Provide the [X, Y] coordinate of the cell's center where the given text is located.  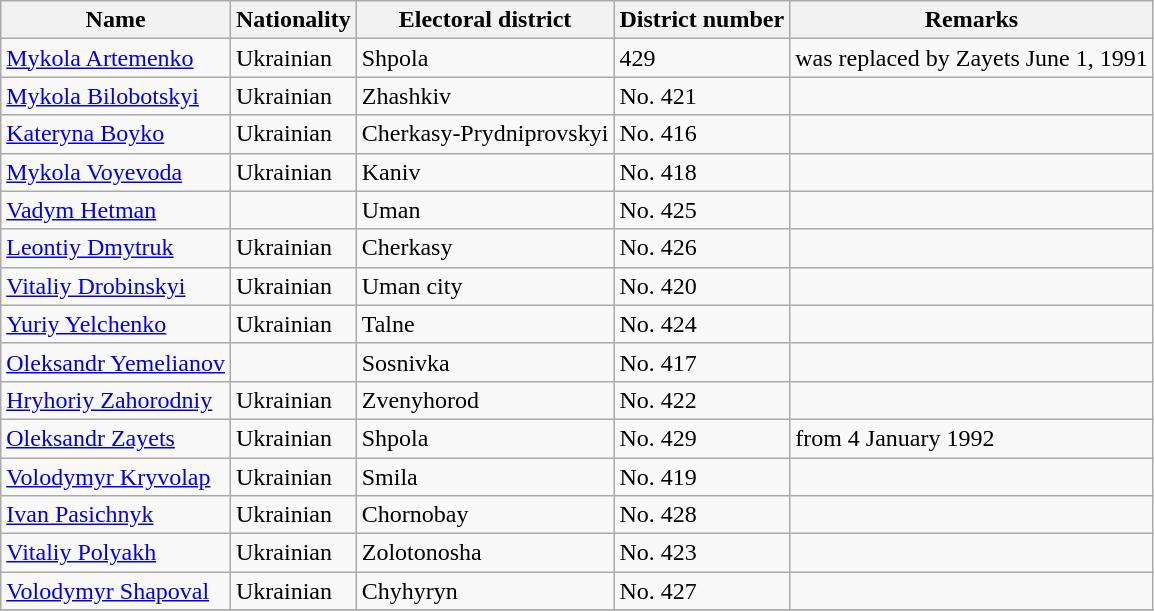
Mykola Artemenko [116, 58]
Talne [485, 324]
Oleksandr Yemelianov [116, 362]
No. 417 [702, 362]
Uman city [485, 286]
Smila [485, 477]
Zolotonosha [485, 553]
from 4 January 1992 [972, 438]
Leontiy Dmytruk [116, 248]
Kateryna Boyko [116, 134]
Yuriy Yelchenko [116, 324]
Nationality [293, 20]
No. 419 [702, 477]
Sosnivka [485, 362]
District number [702, 20]
Vitaliy Drobinskyi [116, 286]
Cherkasy-Prydniprovskyi [485, 134]
Mykola Bilobotskyi [116, 96]
Zhashkiv [485, 96]
No. 416 [702, 134]
Hryhoriy Zahorodniy [116, 400]
No. 423 [702, 553]
Electoral district [485, 20]
No. 426 [702, 248]
No. 424 [702, 324]
Vadym Hetman [116, 210]
429 [702, 58]
No. 428 [702, 515]
Chyhyryn [485, 591]
Oleksandr Zayets [116, 438]
No. 425 [702, 210]
Kaniv [485, 172]
Volodymyr Shapoval [116, 591]
Ivan Pasichnyk [116, 515]
No. 429 [702, 438]
Mykola Voyevoda [116, 172]
Vitaliy Polyakh [116, 553]
Chornobay [485, 515]
Name [116, 20]
No. 421 [702, 96]
was replaced by Zayets June 1, 1991 [972, 58]
No. 422 [702, 400]
Cherkasy [485, 248]
No. 427 [702, 591]
Remarks [972, 20]
Volodymyr Kryvolap [116, 477]
Uman [485, 210]
No. 418 [702, 172]
No. 420 [702, 286]
Zvenyhorod [485, 400]
